Detect which cell encompasses the target text, then output its [X, Y] center coordinate. 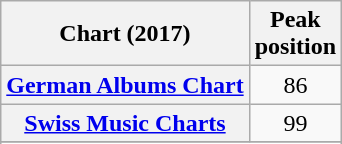
Chart (2017) [125, 34]
Peakposition [295, 34]
Swiss Music Charts [125, 123]
99 [295, 123]
86 [295, 85]
German Albums Chart [125, 85]
